Search for the cell housing the specified text and yield its [x, y] center coordinate. 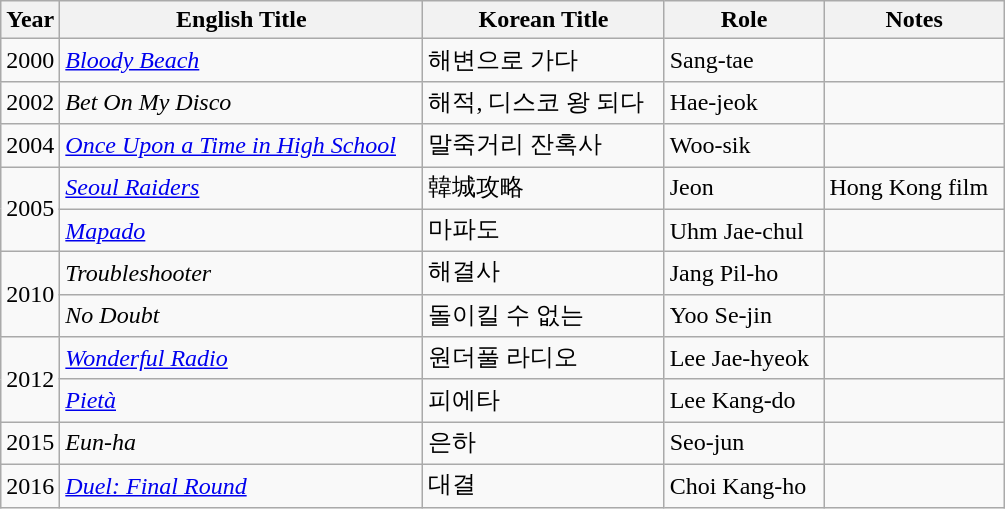
Lee Jae-hyeok [744, 358]
Lee Kang-do [744, 400]
Jeon [744, 188]
Role [744, 20]
English Title [242, 20]
해변으로 가다 [544, 60]
Korean Title [544, 20]
2004 [30, 146]
Mapado [242, 230]
Woo-sik [744, 146]
Jang Pil-ho [744, 274]
Eun-ha [242, 444]
해결사 [544, 274]
韓城攻略 [544, 188]
Bet On My Disco [242, 102]
Notes [914, 20]
돌이킬 수 없는 [544, 316]
말죽거리 잔혹사 [544, 146]
Pietà [242, 400]
Sang-tae [744, 60]
Troubleshooter [242, 274]
Hong Kong film [914, 188]
피에타 [544, 400]
Once Upon a Time in High School [242, 146]
No Doubt [242, 316]
대결 [544, 486]
Wonderful Radio [242, 358]
2015 [30, 444]
2010 [30, 294]
2012 [30, 380]
Seoul Raiders [242, 188]
Bloody Beach [242, 60]
2000 [30, 60]
은하 [544, 444]
해적, 디스코 왕 되다 [544, 102]
마파도 [544, 230]
원더풀 라디오 [544, 358]
Duel: Final Round [242, 486]
Seo-jun [744, 444]
Choi Kang-ho [744, 486]
2002 [30, 102]
Yoo Se-jin [744, 316]
2016 [30, 486]
2005 [30, 208]
Uhm Jae-chul [744, 230]
Year [30, 20]
Hae-jeok [744, 102]
